For the text-containing cell, return its midpoint in (X, Y) coordinate format. 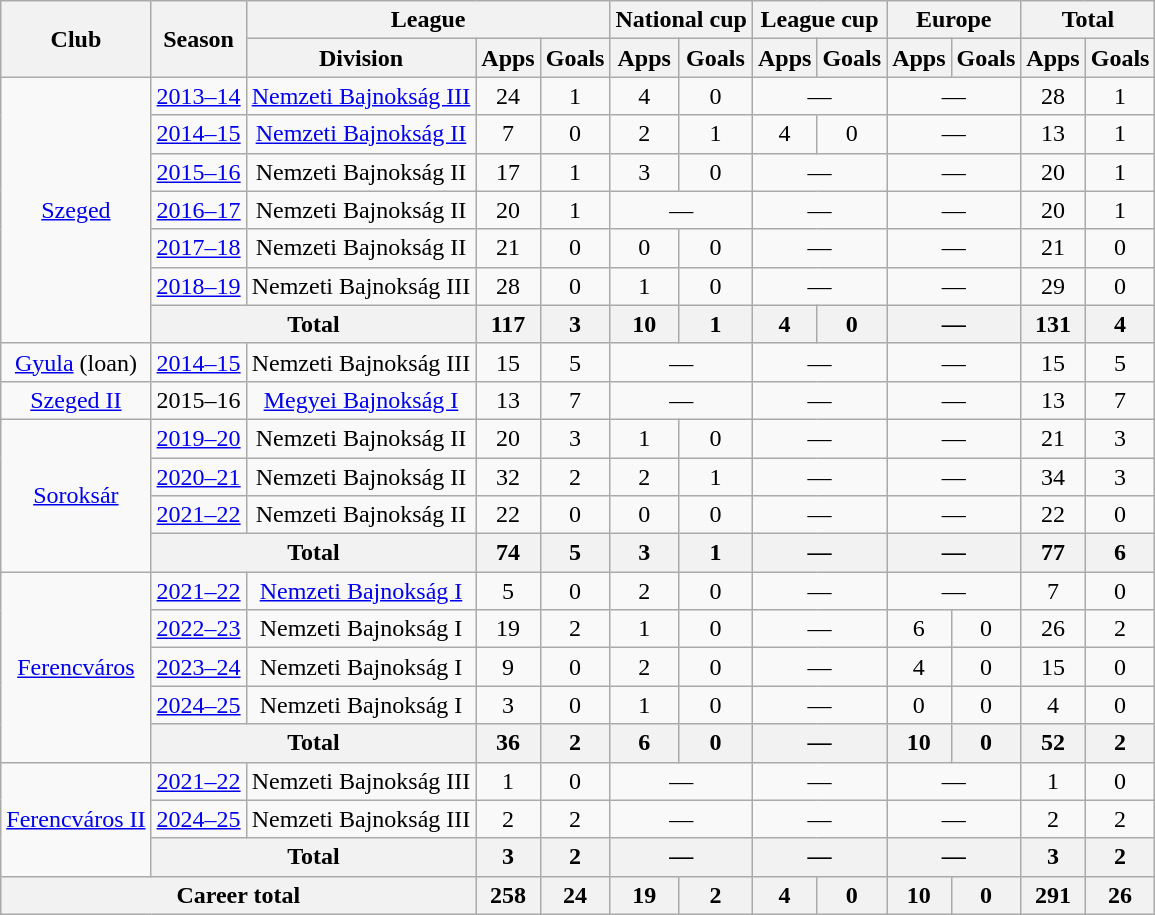
2020–21 (198, 477)
National cup (681, 20)
32 (508, 477)
Division (361, 58)
74 (508, 553)
Ferencváros II (76, 819)
34 (1053, 477)
131 (1053, 324)
Club (76, 39)
Soroksár (76, 495)
36 (508, 743)
117 (508, 324)
2017–18 (198, 248)
League cup (819, 20)
Season (198, 39)
Career total (238, 895)
77 (1053, 553)
2016–17 (198, 210)
9 (508, 667)
2018–19 (198, 286)
League (428, 20)
52 (1053, 743)
Europe (954, 20)
17 (508, 172)
Gyula (loan) (76, 362)
Szeged (76, 210)
2013–14 (198, 96)
2022–23 (198, 629)
258 (508, 895)
2019–20 (198, 438)
291 (1053, 895)
Megyei Bajnokság I (361, 400)
Ferencváros (76, 667)
2023–24 (198, 667)
29 (1053, 286)
Szeged II (76, 400)
